Determine the [x, y] coordinate at the center of the cell enclosing the given text.  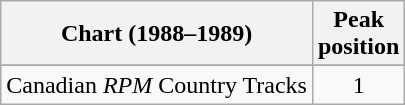
Canadian RPM Country Tracks [157, 85]
1 [358, 85]
Chart (1988–1989) [157, 34]
Peakposition [358, 34]
